Return (x, y) of the center of cell containing provided text 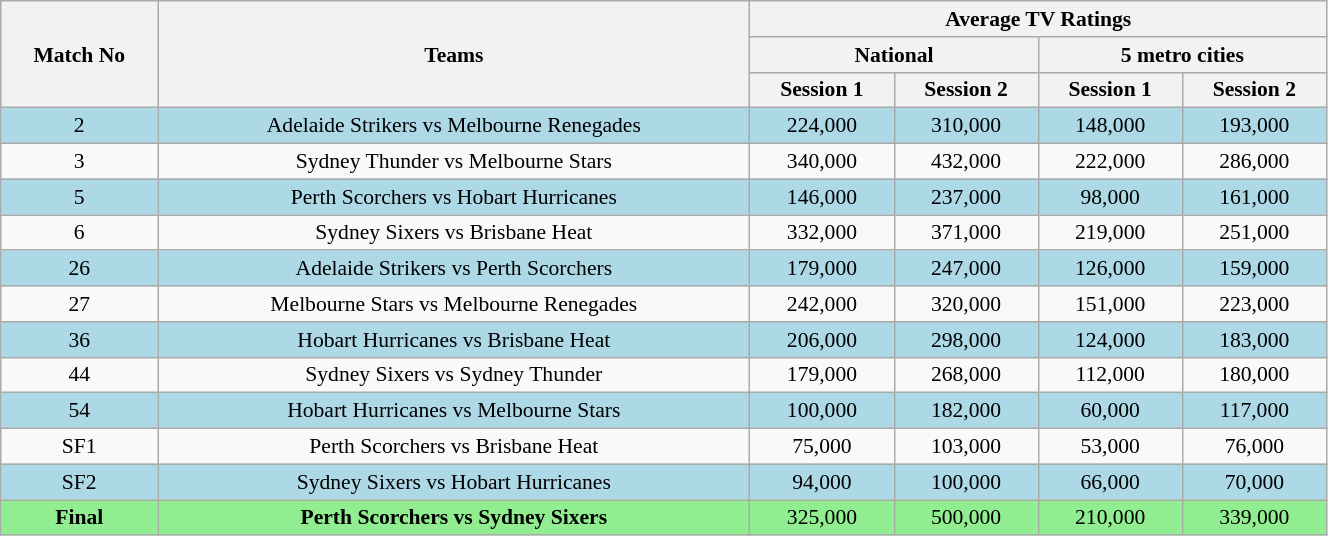
224,000 (822, 126)
148,000 (1110, 126)
2 (80, 126)
161,000 (1254, 197)
320,000 (966, 304)
53,000 (1110, 447)
146,000 (822, 197)
310,000 (966, 126)
Perth Scorchers vs Hobart Hurricanes (454, 197)
182,000 (966, 411)
66,000 (1110, 482)
222,000 (1110, 162)
98,000 (1110, 197)
3 (80, 162)
237,000 (966, 197)
27 (80, 304)
206,000 (822, 340)
325,000 (822, 518)
Melbourne Stars vs Melbourne Renegades (454, 304)
124,000 (1110, 340)
242,000 (822, 304)
Sydney Sixers vs Hobart Hurricanes (454, 482)
Hobart Hurricanes vs Brisbane Heat (454, 340)
332,000 (822, 233)
Teams (454, 54)
Perth Scorchers vs Sydney Sixers (454, 518)
26 (80, 269)
Sydney Sixers vs Sydney Thunder (454, 375)
5 metro cities (1182, 55)
268,000 (966, 375)
6 (80, 233)
70,000 (1254, 482)
Match No (80, 54)
SF2 (80, 482)
Perth Scorchers vs Brisbane Heat (454, 447)
Average TV Ratings (1038, 19)
340,000 (822, 162)
Adelaide Strikers vs Perth Scorchers (454, 269)
Sydney Sixers vs Brisbane Heat (454, 233)
219,000 (1110, 233)
75,000 (822, 447)
223,000 (1254, 304)
44 (80, 375)
5 (80, 197)
180,000 (1254, 375)
SF1 (80, 447)
371,000 (966, 233)
Final (80, 518)
54 (80, 411)
193,000 (1254, 126)
500,000 (966, 518)
Sydney Thunder vs Melbourne Stars (454, 162)
126,000 (1110, 269)
103,000 (966, 447)
151,000 (1110, 304)
159,000 (1254, 269)
112,000 (1110, 375)
210,000 (1110, 518)
286,000 (1254, 162)
Adelaide Strikers vs Melbourne Renegades (454, 126)
298,000 (966, 340)
National (894, 55)
94,000 (822, 482)
432,000 (966, 162)
36 (80, 340)
339,000 (1254, 518)
76,000 (1254, 447)
Hobart Hurricanes vs Melbourne Stars (454, 411)
251,000 (1254, 233)
60,000 (1110, 411)
183,000 (1254, 340)
117,000 (1254, 411)
247,000 (966, 269)
